Find where the given text appears and provide that cell's center as [x, y] coordinate. 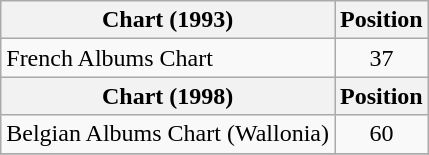
Belgian Albums Chart (Wallonia) [168, 134]
Chart (1998) [168, 96]
French Albums Chart [168, 58]
Chart (1993) [168, 20]
37 [381, 58]
60 [381, 134]
